Capture the cell that displays the provided text and extract its (X, Y) central coordinate. 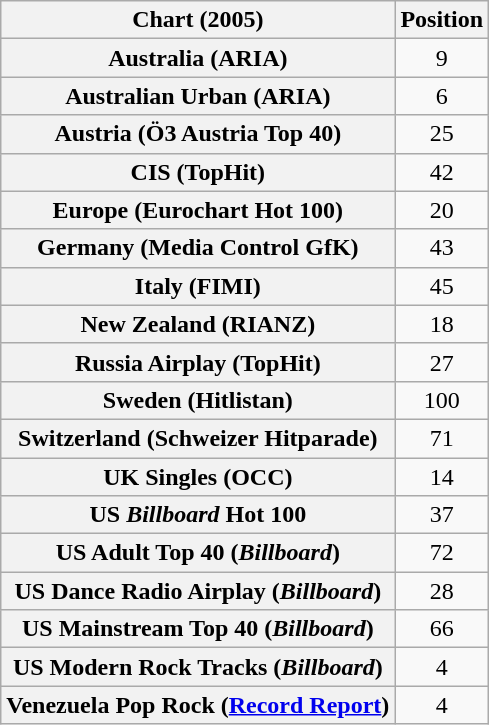
New Zealand (RIANZ) (198, 324)
UK Singles (OCC) (198, 477)
14 (442, 477)
Venezuela Pop Rock (Record Report) (198, 705)
43 (442, 248)
Europe (Eurochart Hot 100) (198, 210)
66 (442, 629)
Austria (Ö3 Austria Top 40) (198, 134)
45 (442, 286)
Chart (2005) (198, 20)
US Modern Rock Tracks (Billboard) (198, 667)
9 (442, 58)
US Adult Top 40 (Billboard) (198, 553)
20 (442, 210)
100 (442, 400)
Germany (Media Control GfK) (198, 248)
CIS (TopHit) (198, 172)
Italy (FIMI) (198, 286)
18 (442, 324)
6 (442, 96)
37 (442, 515)
71 (442, 438)
72 (442, 553)
Australia (ARIA) (198, 58)
Russia Airplay (TopHit) (198, 362)
28 (442, 591)
27 (442, 362)
US Mainstream Top 40 (Billboard) (198, 629)
Position (442, 20)
42 (442, 172)
25 (442, 134)
US Dance Radio Airplay (Billboard) (198, 591)
Switzerland (Schweizer Hitparade) (198, 438)
Australian Urban (ARIA) (198, 96)
Sweden (Hitlistan) (198, 400)
US Billboard Hot 100 (198, 515)
